Scan for the cell matching the given text and deliver its (x, y) coordinate at center. 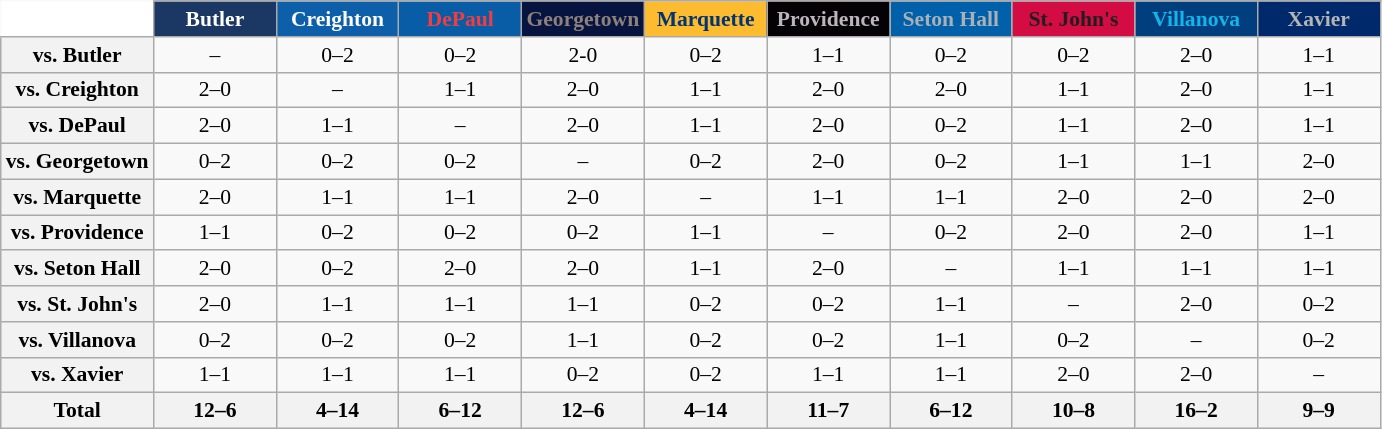
Providence (828, 19)
vs. Georgetown (78, 162)
9–9 (1318, 411)
2-0 (582, 55)
10–8 (1074, 411)
vs. Marquette (78, 197)
Xavier (1318, 19)
vs. Creighton (78, 90)
Villanova (1196, 19)
Total (78, 411)
vs. Xavier (78, 375)
Seton Hall (952, 19)
DePaul (460, 19)
vs. Seton Hall (78, 269)
St. John's (1074, 19)
Butler (216, 19)
Creighton (338, 19)
vs. Villanova (78, 340)
Georgetown (582, 19)
16–2 (1196, 411)
vs. DePaul (78, 126)
vs. Providence (78, 233)
vs. Butler (78, 55)
vs. St. John's (78, 304)
Marquette (706, 19)
11–7 (828, 411)
